Pinpoint the cell where the given text exists, returning its [x, y] midpoint coordinate. 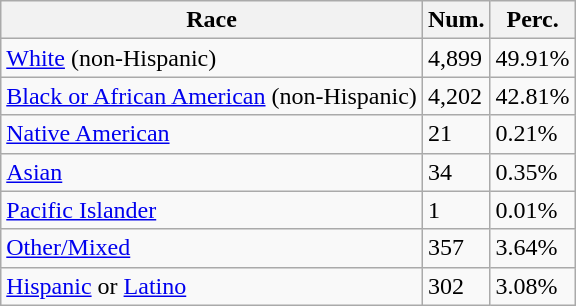
Pacific Islander [212, 210]
21 [456, 134]
Asian [212, 172]
White (non-Hispanic) [212, 58]
Other/Mixed [212, 248]
4,899 [456, 58]
4,202 [456, 96]
0.01% [532, 210]
1 [456, 210]
357 [456, 248]
Native American [212, 134]
49.91% [532, 58]
302 [456, 286]
Perc. [532, 20]
Hispanic or Latino [212, 286]
3.64% [532, 248]
Black or African American (non-Hispanic) [212, 96]
42.81% [532, 96]
34 [456, 172]
Num. [456, 20]
3.08% [532, 286]
0.35% [532, 172]
0.21% [532, 134]
Race [212, 20]
